Search for the cell housing the specified text and yield its (x, y) center coordinate. 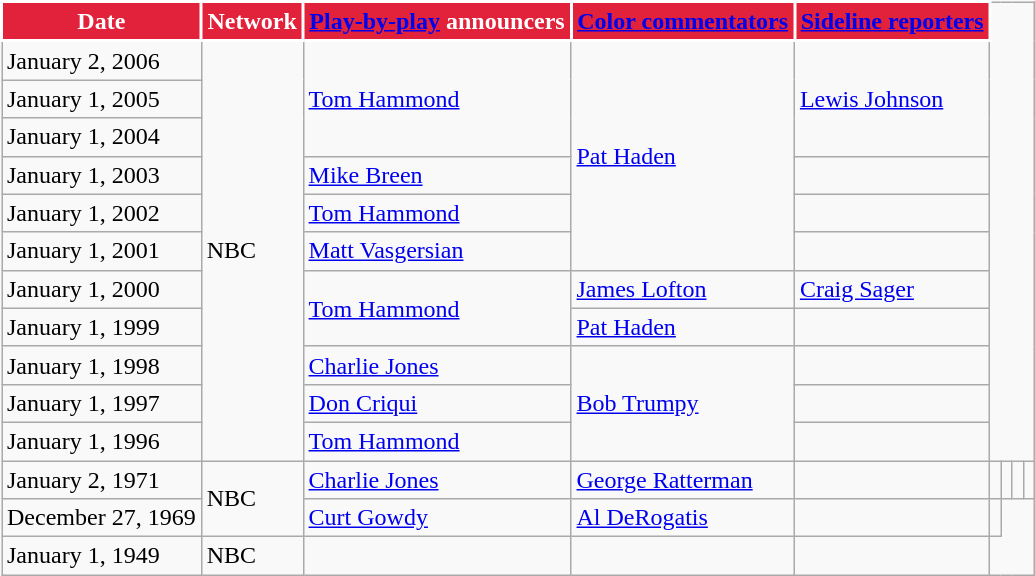
January 1, 1998 (102, 365)
Network (252, 22)
January 1, 1997 (102, 403)
Curt Gowdy (437, 518)
January 1, 1999 (102, 327)
James Lofton (682, 289)
January 2, 2006 (102, 60)
Matt Vasgersian (437, 251)
January 1, 2000 (102, 289)
January 2, 1971 (102, 479)
January 1, 2002 (102, 213)
Date (102, 22)
December 27, 1969 (102, 518)
January 1, 2001 (102, 251)
Al DeRogatis (682, 518)
January 1, 1949 (102, 556)
Sideline reporters (892, 22)
Color commentators (682, 22)
George Ratterman (682, 479)
January 1, 2005 (102, 99)
January 1, 2004 (102, 137)
Craig Sager (892, 289)
Don Criqui (437, 403)
Mike Breen (437, 175)
Play-by-play announcers (437, 22)
January 1, 1996 (102, 441)
January 1, 2003 (102, 175)
Lewis Johnson (892, 98)
Bob Trumpy (682, 403)
